Provide the [x, y] coordinate of the cell's center where the given text is located.  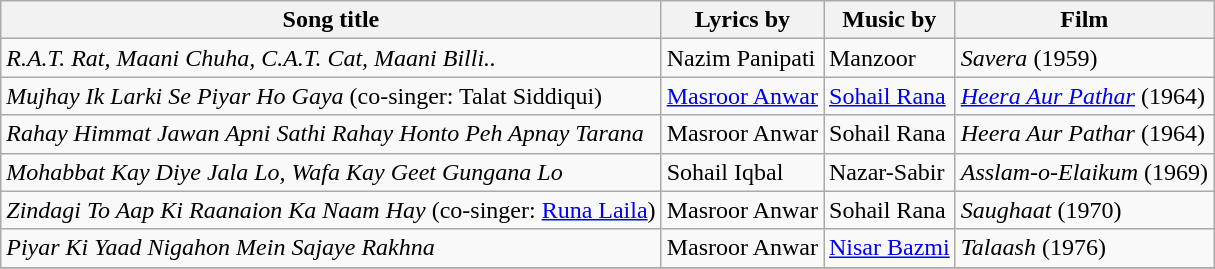
Sohail Iqbal [742, 172]
Asslam-o-Elaikum (1969) [1084, 172]
Manzoor [890, 58]
Film [1084, 20]
Nazim Panipati [742, 58]
Song title [331, 20]
Lyrics by [742, 20]
Nazar-Sabir [890, 172]
Mohabbat Kay Diye Jala Lo, Wafa Kay Geet Gungana Lo [331, 172]
Rahay Himmat Jawan Apni Sathi Rahay Honto Peh Apnay Tarana [331, 134]
Mujhay Ik Larki Se Piyar Ho Gaya (co-singer: Talat Siddiqui) [331, 96]
Savera (1959) [1084, 58]
Saughaat (1970) [1084, 210]
Zindagi To Aap Ki Raanaion Ka Naam Hay (co-singer: Runa Laila) [331, 210]
Music by [890, 20]
R.A.T. Rat, Maani Chuha, C.A.T. Cat, Maani Billi.. [331, 58]
Nisar Bazmi [890, 248]
Piyar Ki Yaad Nigahon Mein Sajaye Rakhna [331, 248]
Talaash (1976) [1084, 248]
